Pinpoint the cell where the given text exists, returning its [x, y] midpoint coordinate. 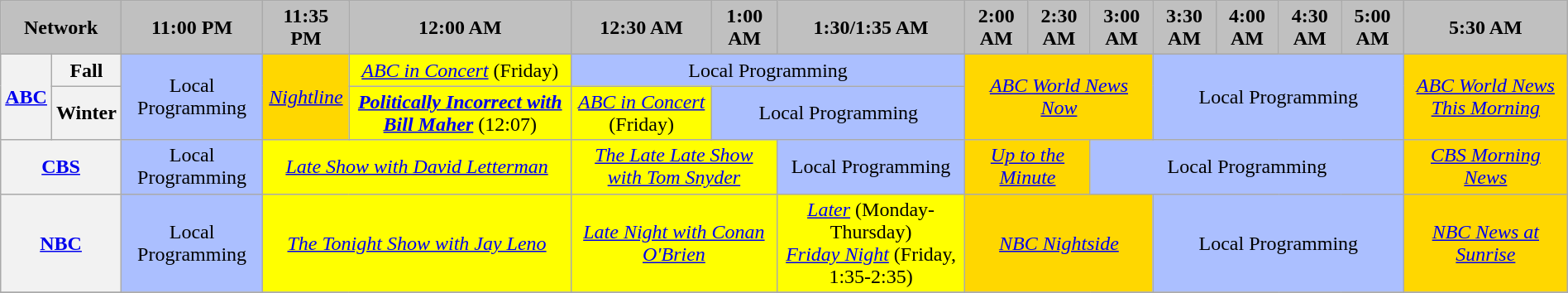
Network [61, 28]
Nightline [306, 98]
Politically Incorrect with Bill Maher (12:07) [460, 113]
Late Night with Conan O'Brien [673, 243]
12:00 AM [460, 28]
Fall [86, 70]
5:30 AM [1485, 28]
2:30 AM [1059, 28]
Late Show with David Letterman [417, 167]
Up to the Minute [1028, 167]
4:00 AM [1247, 28]
The Tonight Show with Jay Leno [417, 243]
11:35 PM [306, 28]
The Late Late Show with Tom Snyder [673, 167]
1:30/1:35 AM [870, 28]
12:30 AM [642, 28]
NBC [61, 243]
NBC Nightside [1059, 243]
3:30 AM [1184, 28]
Later (Monday-Thursday) Friday Night (Friday, 1:35-2:35) [870, 243]
Winter [86, 113]
1:00 AM [744, 28]
CBS [61, 167]
NBC News at Sunrise [1485, 243]
2:00 AM [997, 28]
3:00 AM [1121, 28]
ABC World News Now [1059, 98]
CBS Morning News [1485, 167]
11:00 PM [192, 28]
ABC World News This Morning [1485, 98]
ABC [26, 98]
4:30 AM [1310, 28]
5:00 AM [1373, 28]
